Scan for the cell matching the given text and deliver its [x, y] coordinate at center. 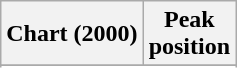
Peakposition [189, 34]
Chart (2000) [72, 34]
